Pinpoint the cell where the given text exists, returning its [X, Y] midpoint coordinate. 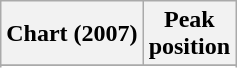
Peakposition [189, 34]
Chart (2007) [72, 34]
